Return (x, y) of the center of cell containing provided text 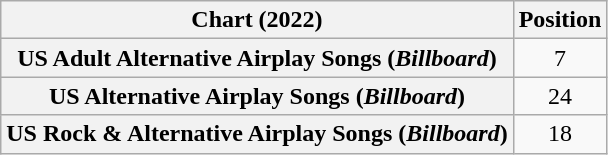
US Adult Alternative Airplay Songs (Billboard) (257, 58)
Chart (2022) (257, 20)
18 (560, 134)
US Rock & Alternative Airplay Songs (Billboard) (257, 134)
Position (560, 20)
US Alternative Airplay Songs (Billboard) (257, 96)
7 (560, 58)
24 (560, 96)
